Locate the cell with the specified text and output its (x, y) center coordinate. 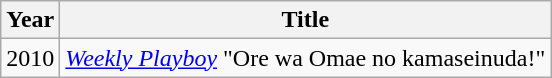
Weekly Playboy "Ore wa Omae no kamaseinuda!" (306, 58)
Year (30, 20)
Title (306, 20)
2010 (30, 58)
